Find where the given text appears and provide that cell's center as (X, Y) coordinate. 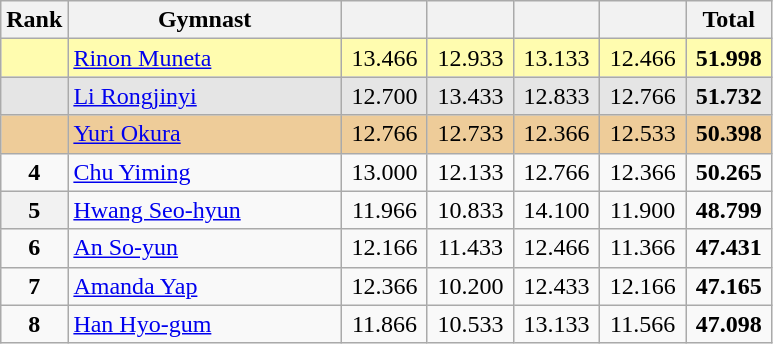
11.566 (643, 324)
Li Rongjinyi (205, 96)
4 (34, 172)
Amanda Yap (205, 286)
7 (34, 286)
Chu Yiming (205, 172)
51.998 (729, 58)
11.366 (643, 248)
50.398 (729, 134)
12.433 (557, 286)
10.533 (470, 324)
Rinon Muneta (205, 58)
Rank (34, 20)
11.433 (470, 248)
50.265 (729, 172)
47.165 (729, 286)
An So-yun (205, 248)
10.833 (470, 210)
11.866 (384, 324)
Yuri Okura (205, 134)
47.098 (729, 324)
12.133 (470, 172)
12.833 (557, 96)
13.466 (384, 58)
5 (34, 210)
Han Hyo-gum (205, 324)
Gymnast (205, 20)
11.900 (643, 210)
12.933 (470, 58)
51.732 (729, 96)
10.200 (470, 286)
8 (34, 324)
12.733 (470, 134)
13.433 (470, 96)
12.700 (384, 96)
47.431 (729, 248)
11.966 (384, 210)
Hwang Seo-hyun (205, 210)
Total (729, 20)
12.533 (643, 134)
48.799 (729, 210)
6 (34, 248)
14.100 (557, 210)
13.000 (384, 172)
